Return the (x, y) coordinate for the center point of the cell that contains the specified text.  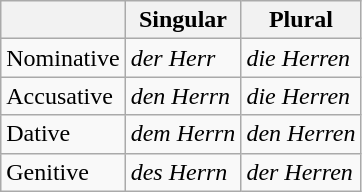
Dative (63, 134)
dem Herrn (183, 134)
der Herr (183, 58)
Genitive (63, 172)
Accusative (63, 96)
den Herrn (183, 96)
Singular (183, 20)
Nominative (63, 58)
des Herrn (183, 172)
der Herren (301, 172)
den Herren (301, 134)
Plural (301, 20)
